Detect which cell encompasses the target text, then output its (X, Y) center coordinate. 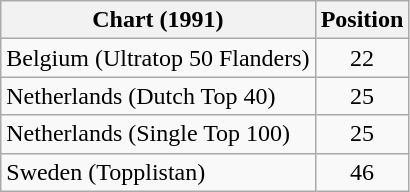
22 (362, 58)
46 (362, 172)
Netherlands (Dutch Top 40) (158, 96)
Sweden (Topplistan) (158, 172)
Belgium (Ultratop 50 Flanders) (158, 58)
Position (362, 20)
Netherlands (Single Top 100) (158, 134)
Chart (1991) (158, 20)
